For the text-containing cell, return its midpoint in (X, Y) coordinate format. 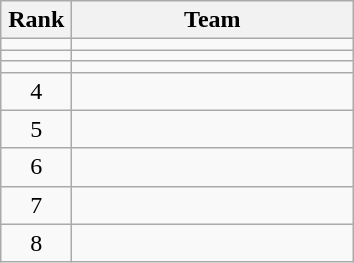
5 (36, 129)
Rank (36, 20)
4 (36, 91)
6 (36, 167)
7 (36, 205)
8 (36, 243)
Team (212, 20)
